Extract the (x, y) coordinate from the center of the cell holding the provided text.  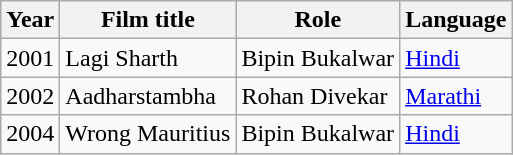
Language (456, 20)
Year (30, 20)
Rohan Divekar (318, 96)
2001 (30, 58)
Role (318, 20)
Marathi (456, 96)
Wrong Mauritius (148, 134)
Aadharstambha (148, 96)
Lagi Sharth (148, 58)
2002 (30, 96)
2004 (30, 134)
Film title (148, 20)
